Return (x, y) of the center of cell containing provided text 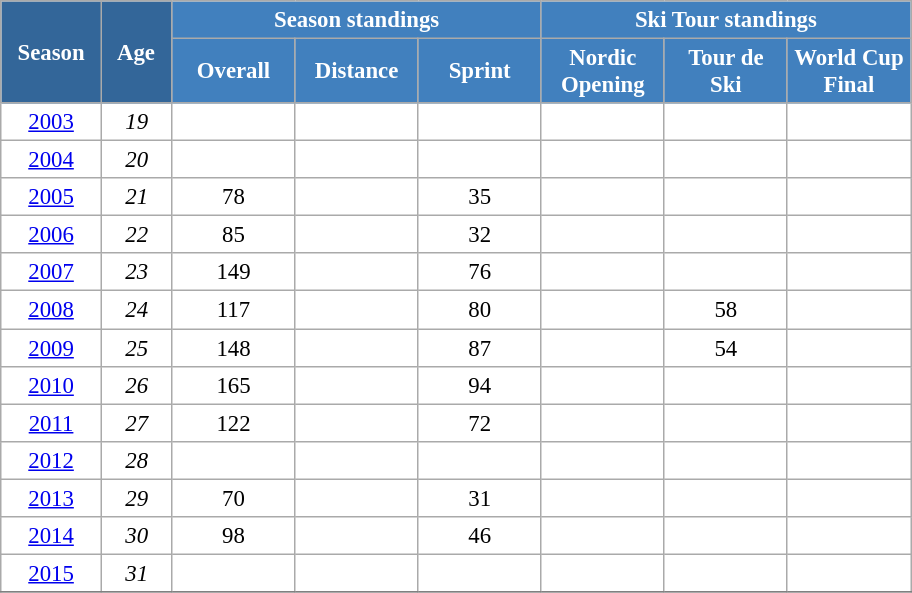
122 (234, 423)
30 (136, 536)
26 (136, 385)
Season (52, 52)
78 (234, 197)
165 (234, 385)
Season standings (356, 20)
24 (136, 310)
21 (136, 197)
2010 (52, 385)
46 (480, 536)
94 (480, 385)
22 (136, 235)
85 (234, 235)
29 (136, 498)
World CupFinal (848, 72)
2005 (52, 197)
Sprint (480, 72)
2008 (52, 310)
80 (480, 310)
87 (480, 348)
Ski Tour standings (726, 20)
Age (136, 52)
28 (136, 460)
Tour deSki (726, 72)
58 (726, 310)
72 (480, 423)
2013 (52, 498)
2003 (52, 122)
148 (234, 348)
Distance (356, 72)
2015 (52, 573)
2009 (52, 348)
23 (136, 273)
32 (480, 235)
149 (234, 273)
2004 (52, 160)
2006 (52, 235)
70 (234, 498)
19 (136, 122)
76 (480, 273)
25 (136, 348)
20 (136, 160)
2011 (52, 423)
54 (726, 348)
2007 (52, 273)
2012 (52, 460)
Overall (234, 72)
98 (234, 536)
2014 (52, 536)
27 (136, 423)
35 (480, 197)
117 (234, 310)
NordicOpening (602, 72)
